Provide the [x, y] coordinate of the cell's center where the given text is located.  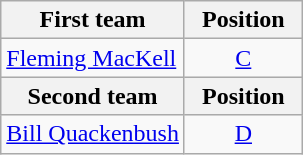
Fleming MacKell [93, 58]
Bill Quackenbush [93, 134]
Second team [93, 96]
First team [93, 20]
D [243, 134]
C [243, 58]
